Pinpoint the cell where the given text exists, returning its [X, Y] midpoint coordinate. 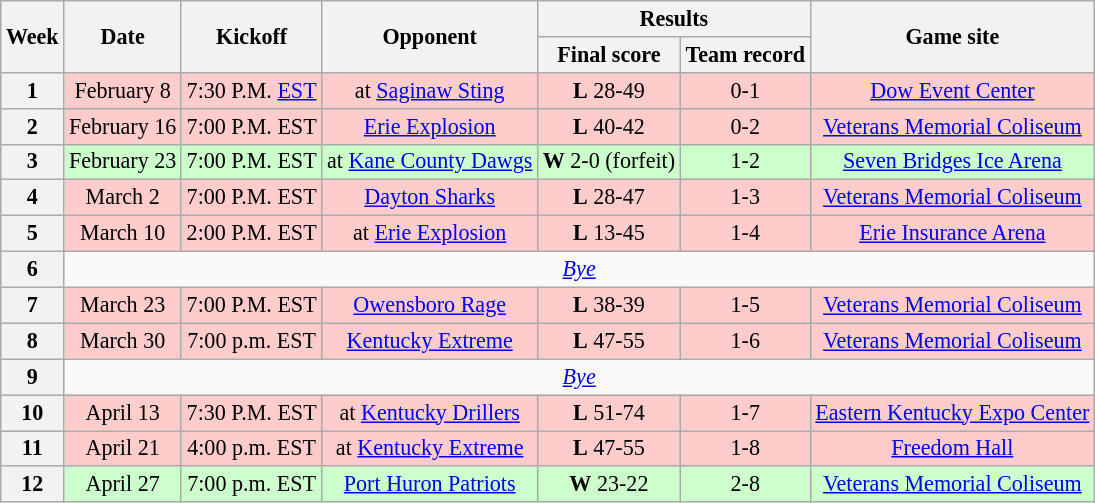
2 [32, 126]
at Erie Explosion [430, 233]
Dow Event Center [952, 90]
Owensboro Rage [430, 305]
W 23-22 [610, 484]
1-4 [745, 233]
March 23 [123, 305]
at Kane County Dawgs [430, 162]
Week [32, 36]
L 38-39 [610, 305]
Kickoff [251, 36]
Erie Insurance Arena [952, 233]
March 10 [123, 233]
2:00 P.M. EST [251, 233]
L 28-47 [610, 198]
1-3 [745, 198]
Game site [952, 36]
12 [32, 484]
April 21 [123, 448]
1 [32, 90]
at Kentucky Extreme [430, 448]
Opponent [430, 36]
April 13 [123, 412]
Kentucky Extreme [430, 341]
Team record [745, 54]
0-2 [745, 126]
2-8 [745, 484]
0-1 [745, 90]
Eastern Kentucky Expo Center [952, 412]
L 13-45 [610, 233]
W 2-0 (forfeit) [610, 162]
Erie Explosion [430, 126]
Dayton Sharks [430, 198]
April 27 [123, 484]
L 40-42 [610, 126]
L 51-74 [610, 412]
4:00 p.m. EST [251, 448]
Final score [610, 54]
Port Huron Patriots [430, 484]
L 28-49 [610, 90]
4 [32, 198]
at Saginaw Sting [430, 90]
March 30 [123, 341]
1-5 [745, 305]
9 [32, 377]
5 [32, 233]
1-7 [745, 412]
Results [674, 18]
6 [32, 269]
3 [32, 162]
at Kentucky Drillers [430, 412]
February 8 [123, 90]
1-2 [745, 162]
Seven Bridges Ice Arena [952, 162]
February 23 [123, 162]
10 [32, 412]
1-6 [745, 341]
1-8 [745, 448]
8 [32, 341]
Freedom Hall [952, 448]
February 16 [123, 126]
March 2 [123, 198]
11 [32, 448]
Date [123, 36]
7 [32, 305]
